Output the (X, Y) coordinate of the center of the cell containing the given text.  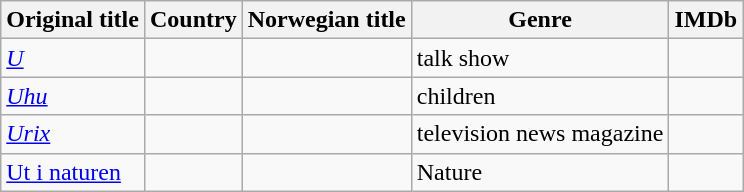
Uhu (73, 96)
Norwegian title (326, 20)
U (73, 58)
talk show (540, 58)
Country (193, 20)
IMDb (706, 20)
Urix (73, 134)
Nature (540, 172)
Original title (73, 20)
Ut i naturen (73, 172)
Genre (540, 20)
television news magazine (540, 134)
children (540, 96)
